Detect which cell encompasses the target text, then output its [X, Y] center coordinate. 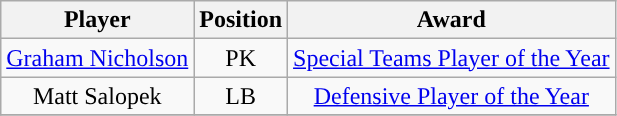
Graham Nicholson [98, 58]
Defensive Player of the Year [452, 96]
Award [452, 20]
LB [241, 96]
Position [241, 20]
Matt Salopek [98, 96]
Special Teams Player of the Year [452, 58]
PK [241, 58]
Player [98, 20]
